Capture the cell that displays the provided text and extract its (x, y) central coordinate. 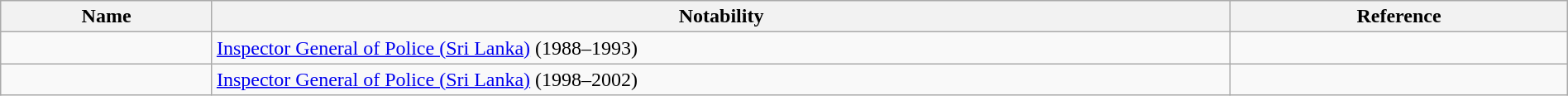
Reference (1399, 17)
Inspector General of Police (Sri Lanka) (1988–1993) (721, 48)
Name (107, 17)
Notability (721, 17)
Inspector General of Police (Sri Lanka) (1998–2002) (721, 79)
